Provide the [X, Y] coordinate of the cell's center where the given text is located.  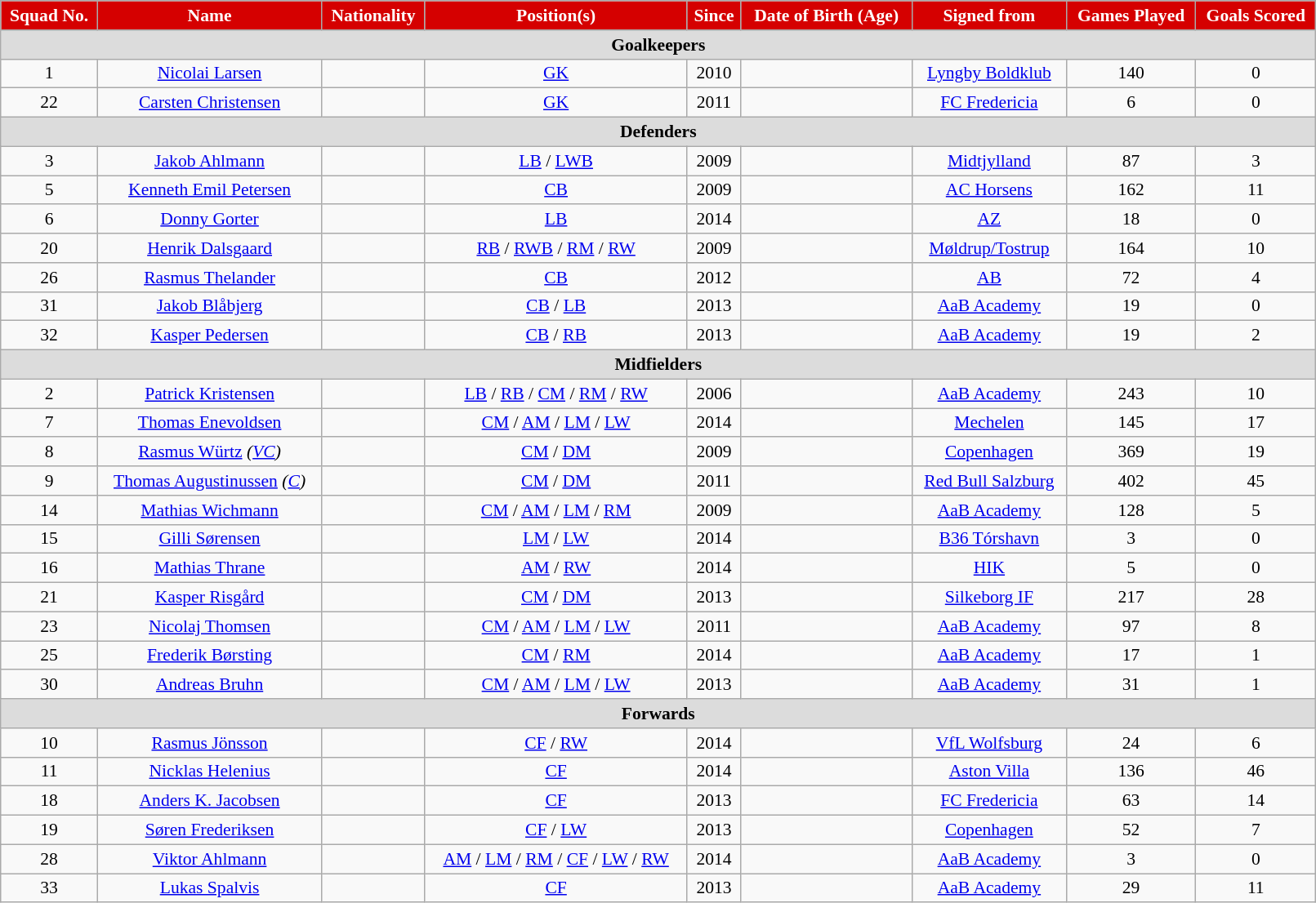
29 [1131, 888]
4 [1256, 278]
Games Played [1131, 16]
243 [1131, 394]
CB / RB [555, 336]
Mechelen [988, 423]
Frederik Børsting [209, 656]
23 [49, 626]
21 [49, 598]
33 [49, 888]
Goals Scored [1256, 16]
Nicolaj Thomsen [209, 626]
AM / RW [555, 568]
87 [1131, 161]
Rasmus Thelander [209, 278]
B36 Tórshavn [988, 539]
Goalkeepers [658, 45]
45 [1256, 481]
128 [1131, 510]
63 [1131, 801]
CB / LB [555, 306]
369 [1131, 452]
Signed from [988, 16]
2010 [714, 73]
2006 [714, 394]
Red Bull Salzburg [988, 481]
AB [988, 278]
Viktor Ahlmann [209, 859]
Anders K. Jacobsen [209, 801]
162 [1131, 190]
Donny Gorter [209, 220]
Defenders [658, 132]
Møldrup/Tostrup [988, 248]
Since [714, 16]
Midtjylland [988, 161]
22 [49, 103]
Mathias Thrane [209, 568]
Nationality [374, 16]
Nicolai Larsen [209, 73]
Andreas Bruhn [209, 685]
72 [1131, 278]
52 [1131, 830]
Midfielders [658, 365]
402 [1131, 481]
Lukas Spalvis [209, 888]
Carsten Christensen [209, 103]
Name [209, 16]
CF / RW [555, 743]
CM / RM [555, 656]
30 [49, 685]
Jakob Blåbjerg [209, 306]
164 [1131, 248]
CF / LW [555, 830]
Position(s) [555, 16]
Søren Frederiksen [209, 830]
140 [1131, 73]
AZ [988, 220]
LM / LW [555, 539]
AC Horsens [988, 190]
25 [49, 656]
Date of Birth (Age) [827, 16]
136 [1131, 772]
97 [1131, 626]
VfL Wolfsburg [988, 743]
Kenneth Emil Petersen [209, 190]
LB / LWB [555, 161]
Jakob Ahlmann [209, 161]
CM / AM / LM / RM [555, 510]
16 [49, 568]
Kasper Risgård [209, 598]
32 [49, 336]
9 [49, 481]
2012 [714, 278]
Aston Villa [988, 772]
15 [49, 539]
Henrik Dalsgaard [209, 248]
HIK [988, 568]
24 [1131, 743]
217 [1131, 598]
Patrick Kristensen [209, 394]
46 [1256, 772]
RB / RWB / RM / RW [555, 248]
Rasmus Jönsson [209, 743]
Gilli Sørensen [209, 539]
26 [49, 278]
Thomas Enevoldsen [209, 423]
LB / RB / CM / RM / RW [555, 394]
LB [555, 220]
Squad No. [49, 16]
Mathias Wichmann [209, 510]
Thomas Augustinussen (C) [209, 481]
145 [1131, 423]
Kasper Pedersen [209, 336]
AM / LM / RM / CF / LW / RW [555, 859]
Silkeborg IF [988, 598]
Lyngby Boldklub [988, 73]
20 [49, 248]
Rasmus Würtz (VC) [209, 452]
Nicklas Helenius [209, 772]
Forwards [658, 714]
